Output the (X, Y) coordinate of the center of the cell containing the given text.  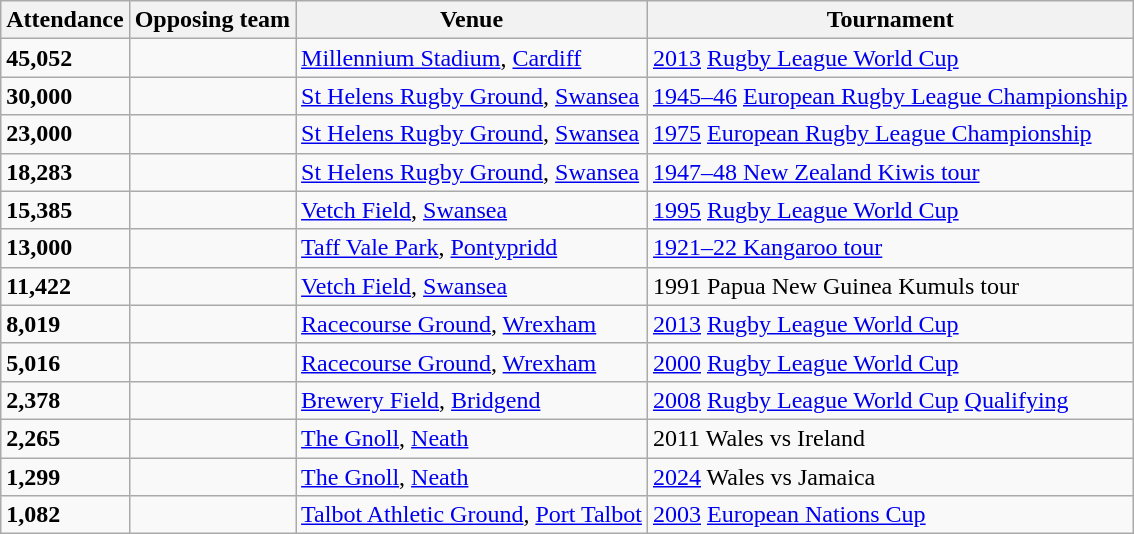
Tournament (890, 20)
1921–22 Kangaroo tour (890, 248)
2,378 (65, 400)
8,019 (65, 324)
11,422 (65, 286)
1995 Rugby League World Cup (890, 210)
Millennium Stadium, Cardiff (472, 58)
1945–46 European Rugby League Championship (890, 96)
1,082 (65, 515)
Talbot Athletic Ground, Port Talbot (472, 515)
1991 Papua New Guinea Kumuls tour (890, 286)
18,283 (65, 172)
Opposing team (212, 20)
2000 Rugby League World Cup (890, 362)
Venue (472, 20)
1947–48 New Zealand Kiwis tour (890, 172)
2003 European Nations Cup (890, 515)
Taff Vale Park, Pontypridd (472, 248)
45,052 (65, 58)
2011 Wales vs Ireland (890, 438)
15,385 (65, 210)
23,000 (65, 134)
Attendance (65, 20)
2008 Rugby League World Cup Qualifying (890, 400)
1975 European Rugby League Championship (890, 134)
Brewery Field, Bridgend (472, 400)
2,265 (65, 438)
1,299 (65, 477)
5,016 (65, 362)
30,000 (65, 96)
13,000 (65, 248)
2024 Wales vs Jamaica (890, 477)
